Detect which cell encompasses the target text, then output its (X, Y) center coordinate. 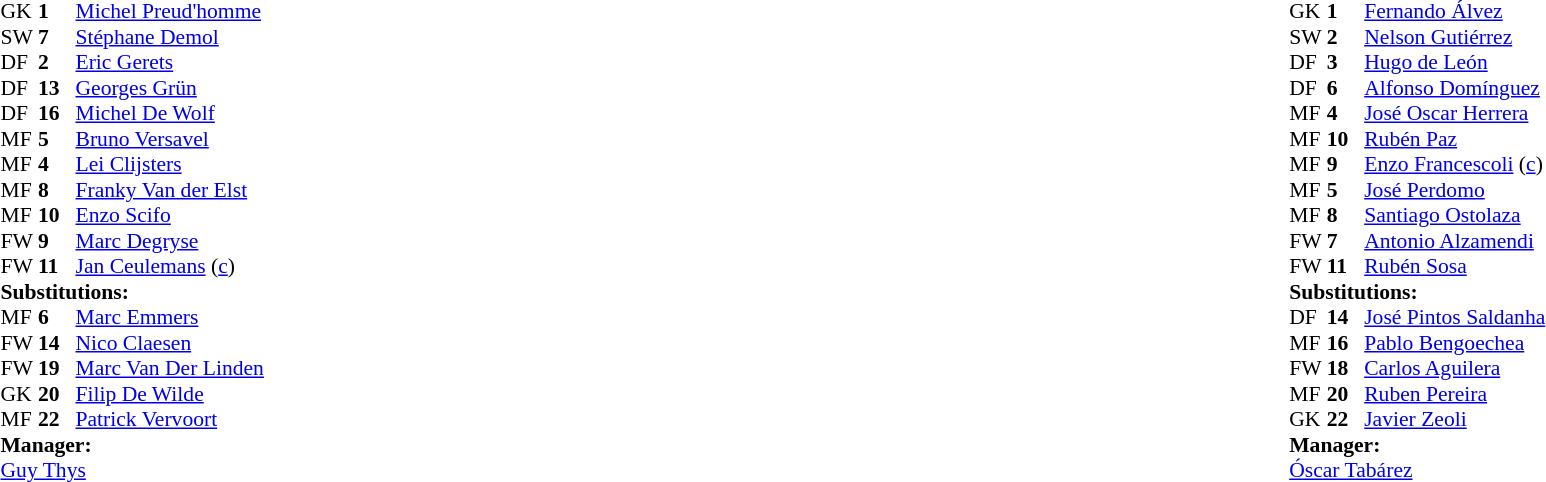
Javier Zeoli (1454, 419)
19 (57, 369)
Nelson Gutiérrez (1454, 37)
Lei Clijsters (170, 165)
Franky Van der Elst (170, 190)
Jan Ceulemans (c) (170, 267)
Filip De Wilde (170, 394)
Hugo de León (1454, 63)
Rubén Paz (1454, 139)
Rubén Sosa (1454, 267)
José Oscar Herrera (1454, 113)
Patrick Vervoort (170, 419)
Antonio Alzamendi (1454, 241)
Marc Degryse (170, 241)
Alfonso Domínguez (1454, 88)
Stéphane Demol (170, 37)
Santiago Ostolaza (1454, 215)
3 (1346, 63)
13 (57, 88)
18 (1346, 369)
José Pintos Saldanha (1454, 317)
Eric Gerets (170, 63)
Michel De Wolf (170, 113)
Marc Van Der Linden (170, 369)
José Perdomo (1454, 190)
Marc Emmers (170, 317)
Carlos Aguilera (1454, 369)
Enzo Scifo (170, 215)
Pablo Bengoechea (1454, 343)
Ruben Pereira (1454, 394)
Bruno Versavel (170, 139)
Nico Claesen (170, 343)
Enzo Francescoli (c) (1454, 165)
Georges Grün (170, 88)
